Detect which cell encompasses the target text, then output its [X, Y] center coordinate. 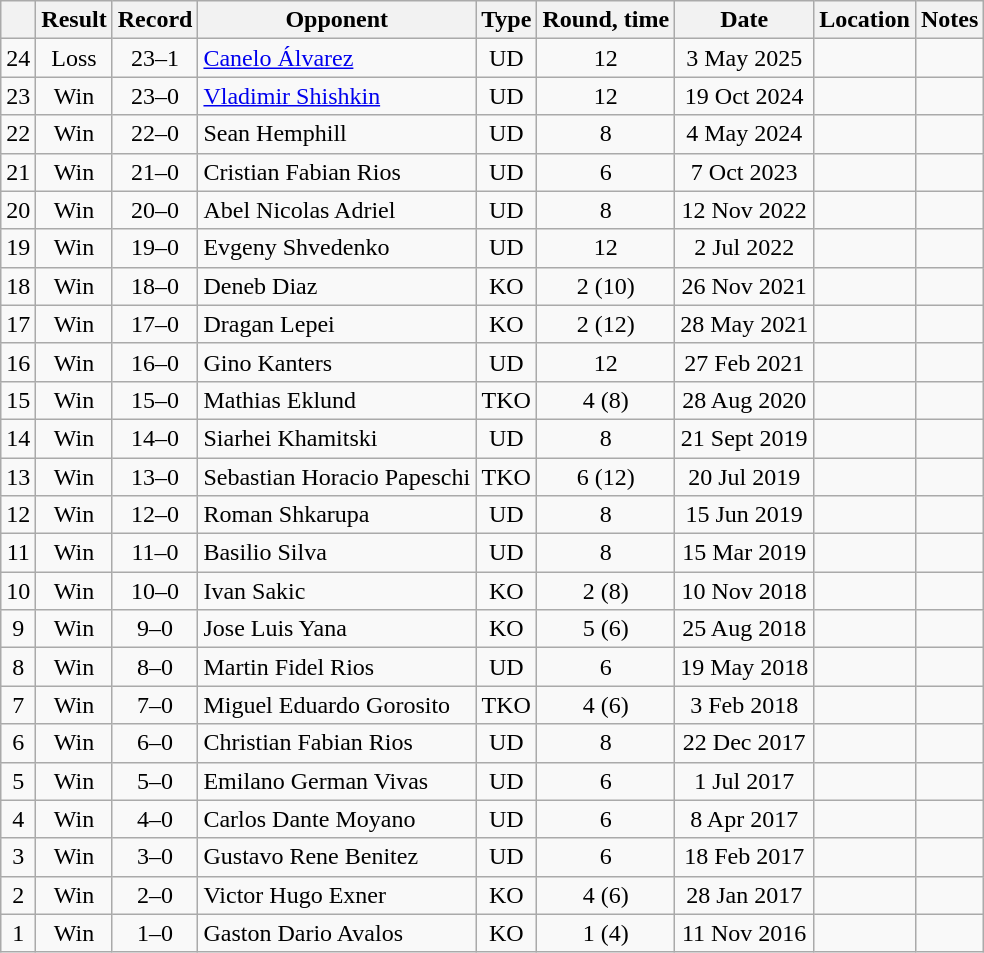
16 [18, 362]
5–0 [155, 781]
Evgeny Shvedenko [337, 248]
3 [18, 857]
Emilano German Vivas [337, 781]
6 (12) [606, 477]
Location [865, 20]
Martin Fidel Rios [337, 667]
Type [506, 20]
11–0 [155, 553]
11 Nov 2016 [744, 933]
9 [18, 629]
Ivan Sakic [337, 591]
Gustavo Rene Benitez [337, 857]
8 Apr 2017 [744, 819]
Gaston Dario Avalos [337, 933]
13 [18, 477]
19 [18, 248]
Carlos Dante Moyano [337, 819]
10 Nov 2018 [744, 591]
20 [18, 210]
18 Feb 2017 [744, 857]
2 Jul 2022 [744, 248]
1 (4) [606, 933]
4 (8) [606, 400]
4 May 2024 [744, 134]
21–0 [155, 172]
18–0 [155, 286]
13–0 [155, 477]
2 (8) [606, 591]
Loss [74, 58]
14–0 [155, 438]
23–1 [155, 58]
12–0 [155, 515]
8–0 [155, 667]
Roman Shkarupa [337, 515]
Sebastian Horacio Papeschi [337, 477]
Victor Hugo Exner [337, 895]
Abel Nicolas Adriel [337, 210]
2 [18, 895]
23–0 [155, 96]
Jose Luis Yana [337, 629]
Sean Hemphill [337, 134]
7 Oct 2023 [744, 172]
28 Jan 2017 [744, 895]
19 Oct 2024 [744, 96]
2 (10) [606, 286]
18 [18, 286]
26 Nov 2021 [744, 286]
28 Aug 2020 [744, 400]
10–0 [155, 591]
2–0 [155, 895]
21 [18, 172]
17 [18, 324]
4–0 [155, 819]
Cristian Fabian Rios [337, 172]
25 Aug 2018 [744, 629]
22–0 [155, 134]
16–0 [155, 362]
6–0 [155, 743]
22 Dec 2017 [744, 743]
Vladimir Shishkin [337, 96]
Record [155, 20]
20–0 [155, 210]
12 Nov 2022 [744, 210]
7–0 [155, 705]
23 [18, 96]
28 May 2021 [744, 324]
7 [18, 705]
11 [18, 553]
Opponent [337, 20]
19 May 2018 [744, 667]
Christian Fabian Rios [337, 743]
Date [744, 20]
9–0 [155, 629]
4 [18, 819]
10 [18, 591]
3 May 2025 [744, 58]
15 Mar 2019 [744, 553]
5 (6) [606, 629]
14 [18, 438]
24 [18, 58]
Canelo Álvarez [337, 58]
Result [74, 20]
15 Jun 2019 [744, 515]
1 Jul 2017 [744, 781]
Siarhei Khamitski [337, 438]
Basilio Silva [337, 553]
22 [18, 134]
17–0 [155, 324]
Mathias Eklund [337, 400]
Gino Kanters [337, 362]
Miguel Eduardo Gorosito [337, 705]
Notes [949, 20]
3 Feb 2018 [744, 705]
5 [18, 781]
Dragan Lepei [337, 324]
Round, time [606, 20]
19–0 [155, 248]
27 Feb 2021 [744, 362]
1–0 [155, 933]
15 [18, 400]
3–0 [155, 857]
15–0 [155, 400]
20 Jul 2019 [744, 477]
1 [18, 933]
Deneb Diaz [337, 286]
2 (12) [606, 324]
21 Sept 2019 [744, 438]
